Locate the cell with the specified text and output its (x, y) center coordinate. 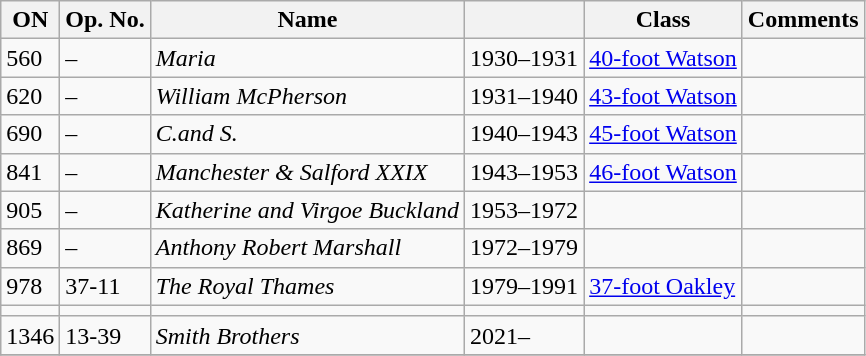
1930–1931 (524, 58)
1972–1979 (524, 248)
620 (30, 96)
841 (30, 172)
The Royal Thames (307, 286)
905 (30, 210)
1979–1991 (524, 286)
William McPherson (307, 96)
40-foot Watson (664, 58)
Manchester & Salford XXIX (307, 172)
2021– (524, 335)
46-foot Watson (664, 172)
1346 (30, 335)
Anthony Robert Marshall (307, 248)
Op. No. (105, 20)
37-foot Oakley (664, 286)
43-foot Watson (664, 96)
1940–1943 (524, 134)
C.and S. (307, 134)
690 (30, 134)
Name (307, 20)
560 (30, 58)
Smith Brothers (307, 335)
Katherine and Virgoe Buckland (307, 210)
ON (30, 20)
13-39 (105, 335)
1953–1972 (524, 210)
37-11 (105, 286)
1931–1940 (524, 96)
Maria (307, 58)
Comments (803, 20)
978 (30, 286)
45-foot Watson (664, 134)
869 (30, 248)
1943–1953 (524, 172)
Class (664, 20)
